Output the (X, Y) coordinate of the center of the cell containing the given text.  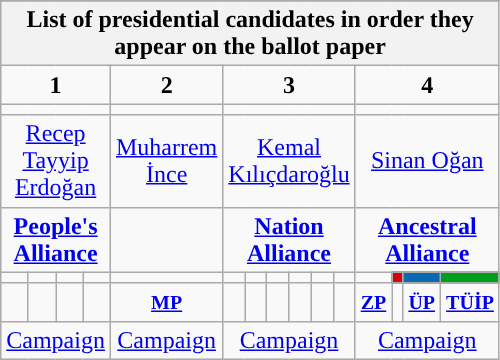
TÜİP (470, 302)
Sinan Oğan (427, 161)
Nation Alliance (289, 240)
List of presidential candidates in order they appear on the ballot paper (250, 34)
MP (166, 302)
People's Alliance (56, 240)
1 (56, 85)
3 (289, 85)
4 (427, 85)
ZP (374, 302)
2 (166, 85)
ÜP (422, 302)
Kemal Kılıçdaroğlu (289, 161)
Ancestral Alliance (427, 240)
Recep Tayyip Erdoğan (56, 161)
Muharrem İnce (166, 161)
